Return the (X, Y) coordinate for the center point of the cell that contains the specified text.  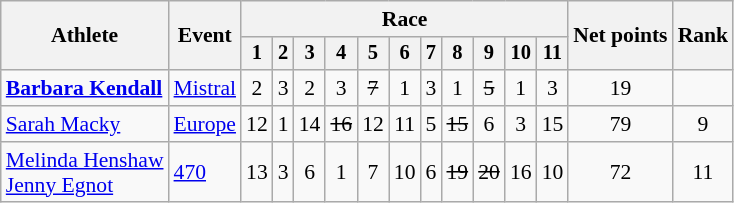
Rank (704, 36)
20 (489, 172)
Event (205, 36)
13 (257, 172)
Athlete (85, 36)
14 (310, 124)
79 (620, 124)
Europe (205, 124)
Melinda HenshawJenny Egnot (85, 172)
Barbara Kendall (85, 88)
Net points (620, 36)
4 (341, 54)
Race (404, 19)
8 (457, 54)
Mistral (205, 88)
72 (620, 172)
470 (205, 172)
Sarah Macky (85, 124)
